Pinpoint the cell where the given text exists, returning its [X, Y] midpoint coordinate. 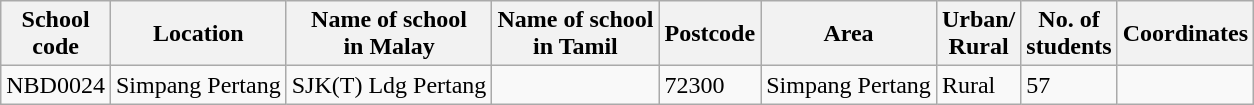
Rural [978, 85]
Name of schoolin Malay [389, 34]
SJK(T) Ldg Pertang [389, 85]
NBD0024 [56, 85]
57 [1069, 85]
Coordinates [1185, 34]
72300 [710, 85]
Urban/Rural [978, 34]
No. ofstudents [1069, 34]
Area [849, 34]
Schoolcode [56, 34]
Location [198, 34]
Postcode [710, 34]
Name of schoolin Tamil [576, 34]
